Determine the [x, y] coordinate at the center of the cell enclosing the given text.  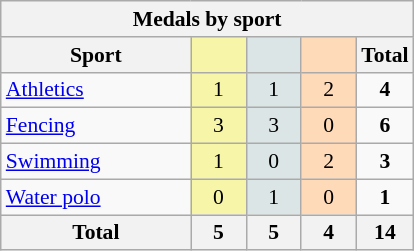
Sport [96, 55]
Fencing [96, 126]
Athletics [96, 90]
Water polo [96, 197]
Swimming [96, 162]
6 [384, 126]
14 [384, 233]
Medals by sport [208, 19]
